Determine the (x, y) coordinate at the center of the cell enclosing the given text.  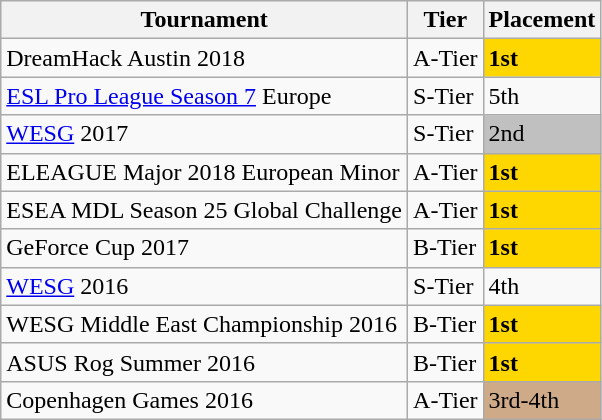
5th (542, 96)
ESEA MDL Season 25 Global Challenge (204, 210)
ESL Pro League Season 7 Europe (204, 96)
4th (542, 286)
WESG 2017 (204, 134)
Tournament (204, 20)
DreamHack Austin 2018 (204, 58)
Placement (542, 20)
2nd (542, 134)
3rd-4th (542, 400)
Copenhagen Games 2016 (204, 400)
GeForce Cup 2017 (204, 248)
ASUS Rog Summer 2016 (204, 362)
WESG 2016 (204, 286)
WESG Middle East Championship 2016 (204, 324)
ELEAGUE Major 2018 European Minor (204, 172)
Tier (446, 20)
